Locate the cell with the specified text and output its (x, y) center coordinate. 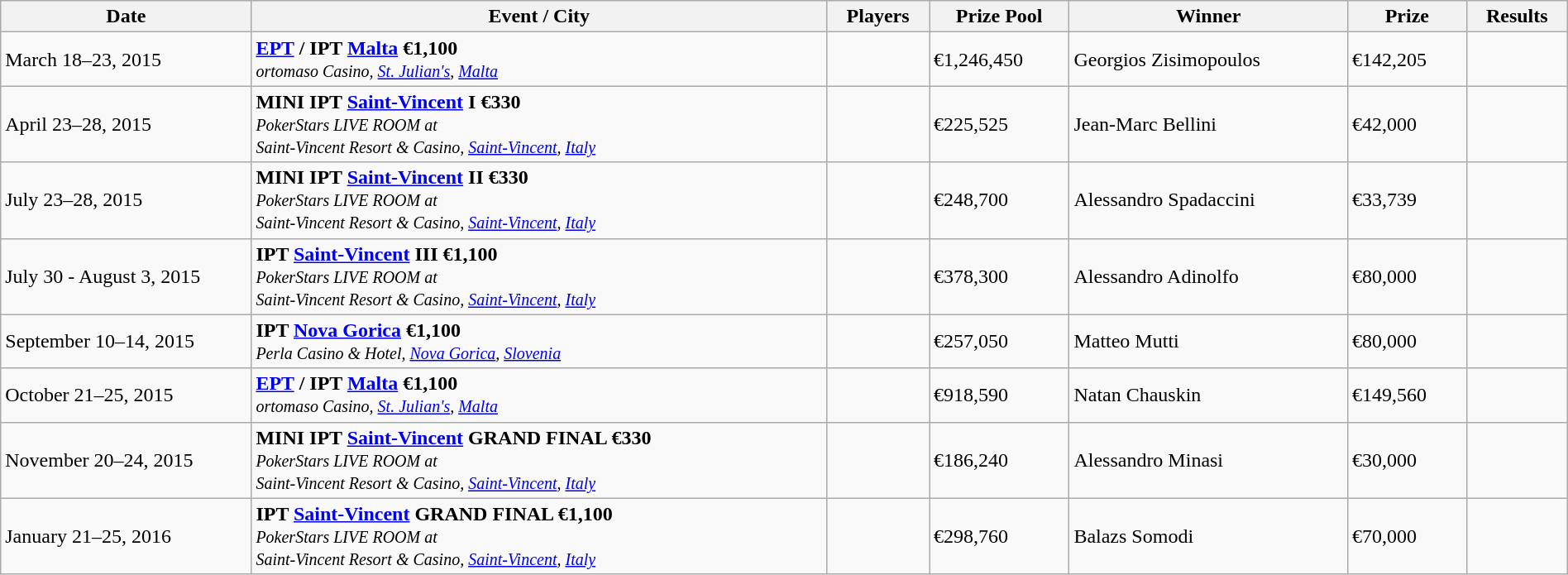
Alessandro Spadaccini (1209, 200)
April 23–28, 2015 (126, 124)
Natan Chauskin (1209, 395)
Results (1517, 17)
€33,739 (1407, 200)
Balazs Somodi (1209, 536)
September 10–14, 2015 (126, 341)
Jean-Marc Bellini (1209, 124)
€1,246,450 (999, 60)
MINI IPT Saint-Vincent II €330PokerStars LIVE ROOM atSaint-Vincent Resort & Casino, Saint-Vincent, Italy (539, 200)
Players (878, 17)
€248,700 (999, 200)
€378,300 (999, 276)
Date (126, 17)
Matteo Mutti (1209, 341)
IPT Saint-Vincent GRAND FINAL €1,100PokerStars LIVE ROOM atSaint-Vincent Resort & Casino, Saint-Vincent, Italy (539, 536)
October 21–25, 2015 (126, 395)
MINI IPT Saint-Vincent I €330PokerStars LIVE ROOM atSaint-Vincent Resort & Casino, Saint-Vincent, Italy (539, 124)
€186,240 (999, 460)
Event / City (539, 17)
€30,000 (1407, 460)
Alessandro Minasi (1209, 460)
€257,050 (999, 341)
Prize Pool (999, 17)
€225,525 (999, 124)
March 18–23, 2015 (126, 60)
IPT Nova Gorica €1,100Perla Casino & Hotel, Nova Gorica, Slovenia (539, 341)
November 20–24, 2015 (126, 460)
MINI IPT Saint-Vincent GRAND FINAL €330PokerStars LIVE ROOM atSaint-Vincent Resort & Casino, Saint-Vincent, Italy (539, 460)
€298,760 (999, 536)
€918,590 (999, 395)
July 30 - August 3, 2015 (126, 276)
IPT Saint-Vincent III €1,100PokerStars LIVE ROOM atSaint-Vincent Resort & Casino, Saint-Vincent, Italy (539, 276)
January 21–25, 2016 (126, 536)
July 23–28, 2015 (126, 200)
Alessandro Adinolfo (1209, 276)
€70,000 (1407, 536)
€42,000 (1407, 124)
Winner (1209, 17)
€142,205 (1407, 60)
Prize (1407, 17)
€149,560 (1407, 395)
Georgios Zisimopoulos (1209, 60)
